Detect which cell encompasses the target text, then output its [X, Y] center coordinate. 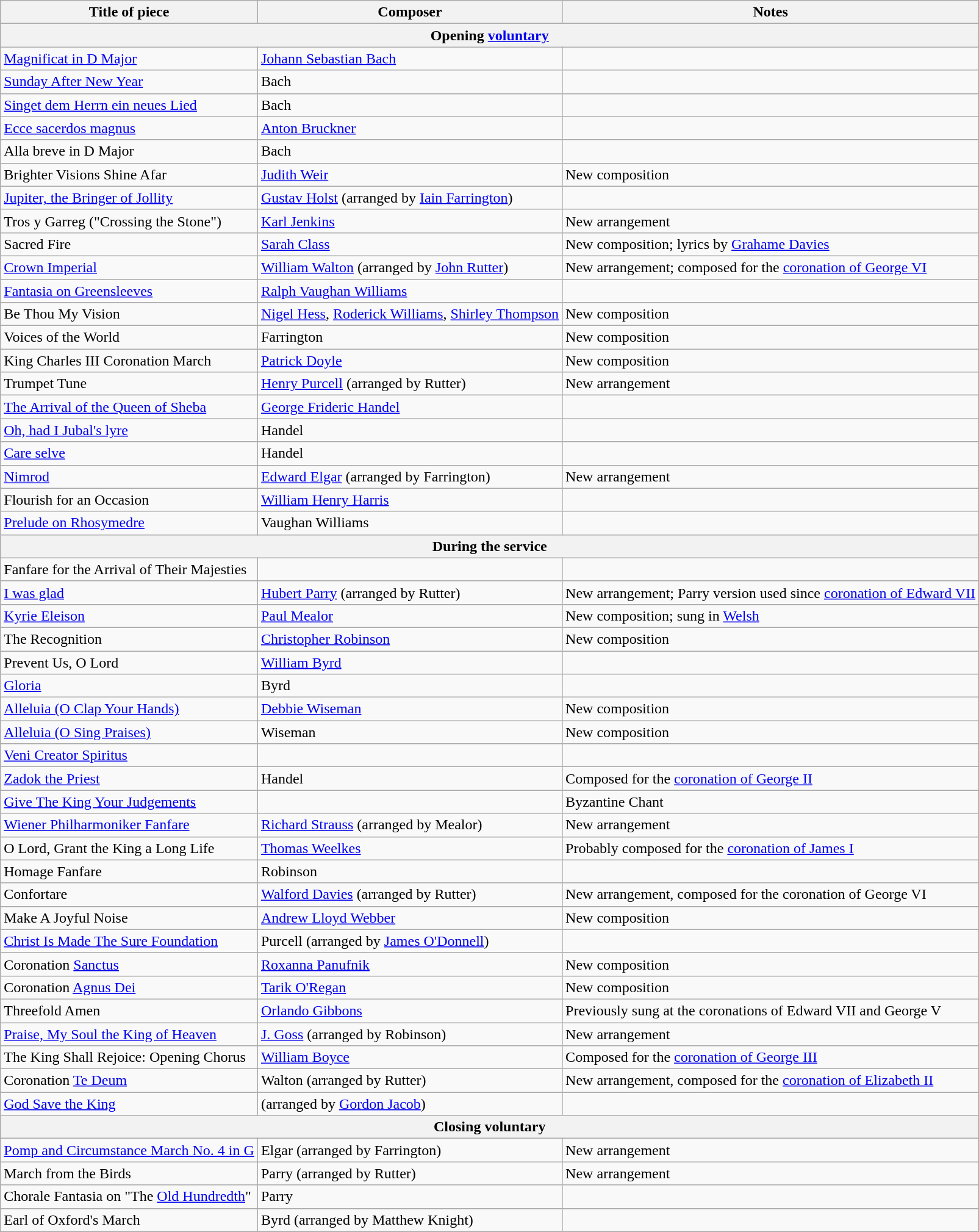
Debbie Wiseman [410, 709]
Crown Imperial [129, 267]
William Boyce [410, 1057]
New arrangement; composed for the coronation of George VI [771, 267]
Threefold Amen [129, 1010]
The King Shall Rejoice: Opening Chorus [129, 1057]
Zadok the Priest [129, 779]
Tarik O'Regan [410, 987]
Composer [410, 12]
Walton (arranged by Rutter) [410, 1081]
Jupiter, the Bringer of Jollity [129, 198]
Confortare [129, 895]
Sunday After New Year [129, 82]
Paul Mealor [410, 616]
William Henry Harris [410, 500]
New arrangement, composed for the coronation of Elizabeth II [771, 1081]
Coronation Te Deum [129, 1081]
New composition; sung in Welsh [771, 616]
O Lord, Grant the King a Long Life [129, 848]
Composed for the coronation of George III [771, 1057]
Wiener Philharmoniker Fanfare [129, 825]
Walford Davies (arranged by Rutter) [410, 895]
J. Goss (arranged by Robinson) [410, 1034]
Make A Joyful Noise [129, 918]
Robinson [410, 871]
Byrd [410, 686]
Fanfare for the Arrival of Their Majesties [129, 569]
Orlando Gibbons [410, 1010]
Gloria [129, 686]
Christ Is Made The Sure Foundation [129, 941]
Closing voluntary [490, 1127]
Purcell (arranged by James O'Donnell) [410, 941]
Give The King Your Judgements [129, 802]
Be Thou My Vision [129, 314]
Richard Strauss (arranged by Mealor) [410, 825]
George Frideric Handel [410, 407]
Veni Creator Spiritus [129, 755]
Praise, My Soul the King of Heaven [129, 1034]
Roxanna Panufnik [410, 964]
New arrangement, composed for the coronation of George VI [771, 895]
Probably composed for the coronation of James I [771, 848]
Homage Fanfare [129, 871]
Ecce sacerdos magnus [129, 128]
Byzantine Chant [771, 802]
Magnificat in D Major [129, 59]
Alleluia (O Clap Your Hands) [129, 709]
Nigel Hess, Roderick Williams, Shirley Thompson [410, 314]
Title of piece [129, 12]
William Byrd [410, 662]
Singet dem Herrn ein neues Lied [129, 105]
Thomas Weelkes [410, 848]
King Charles III Coronation March [129, 361]
Parry [410, 1197]
Brighter Visions Shine Afar [129, 175]
Fantasia on Greensleeves [129, 291]
The Recognition [129, 639]
Sarah Class [410, 244]
New composition; lyrics by Grahame Davies [771, 244]
I was glad [129, 593]
Andrew Lloyd Webber [410, 918]
Composed for the coronation of George II [771, 779]
March from the Birds [129, 1173]
Anton Bruckner [410, 128]
Opening voluntary [490, 35]
Care selve [129, 453]
Ralph Vaughan Williams [410, 291]
Alla breve in D Major [129, 151]
Coronation Agnus Dei [129, 987]
Nimrod [129, 477]
Byrd (arranged by Matthew Knight) [410, 1220]
Karl Jenkins [410, 221]
Coronation Sanctus [129, 964]
Sacred Fire [129, 244]
Earl of Oxford's March [129, 1220]
Judith Weir [410, 175]
Prevent Us, O Lord [129, 662]
(arranged by Gordon Jacob) [410, 1104]
Flourish for an Occasion [129, 500]
Hubert Parry (arranged by Rutter) [410, 593]
Alleluia (O Sing Praises) [129, 732]
Gustav Holst (arranged by Iain Farrington) [410, 198]
Johann Sebastian Bach [410, 59]
Christopher Robinson [410, 639]
Tros y Garreg ("Crossing the Stone") [129, 221]
New arrangement; Parry version used since coronation of Edward VII [771, 593]
Kyrie Eleison [129, 616]
Previously sung at the coronations of Edward VII and George V [771, 1010]
Parry (arranged by Rutter) [410, 1173]
Elgar (arranged by Farrington) [410, 1150]
Oh, had I Jubal's lyre [129, 430]
Vaughan Williams [410, 523]
God Save the King [129, 1104]
During the service [490, 546]
Wiseman [410, 732]
Notes [771, 12]
Prelude on Rhosymedre [129, 523]
Farrington [410, 337]
Chorale Fantasia on "The Old Hundredth" [129, 1197]
Pomp and Circumstance March No. 4 in G [129, 1150]
William Walton (arranged by John Rutter) [410, 267]
Patrick Doyle [410, 361]
Trumpet Tune [129, 384]
The Arrival of the Queen of Sheba [129, 407]
Edward Elgar (arranged by Farrington) [410, 477]
Henry Purcell (arranged by Rutter) [410, 384]
Voices of the World [129, 337]
